Pinpoint the cell where the given text exists, returning its (x, y) midpoint coordinate. 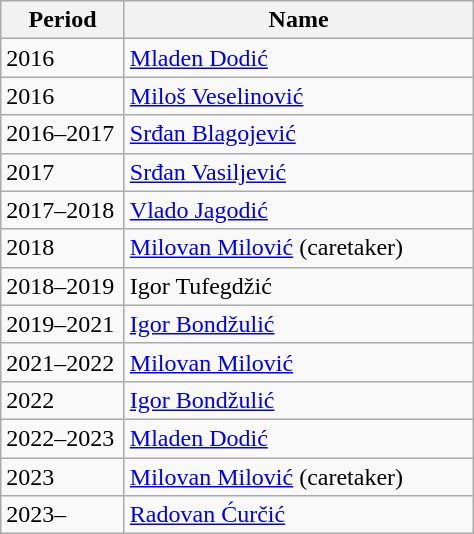
2017 (63, 172)
2018–2019 (63, 286)
Radovan Ćurčić (298, 515)
2023 (63, 477)
2017–2018 (63, 210)
2021–2022 (63, 362)
Srđan Blagojević (298, 134)
Milovan Milović (298, 362)
2022–2023 (63, 438)
Srđan Vasiljević (298, 172)
Vlado Jagodić (298, 210)
2016–2017 (63, 134)
Igor Tufegdžić (298, 286)
2019–2021 (63, 324)
Period (63, 20)
Miloš Veselinović (298, 96)
2023– (63, 515)
2018 (63, 248)
Name (298, 20)
2022 (63, 400)
